Search for the cell housing the specified text and yield its [X, Y] center coordinate. 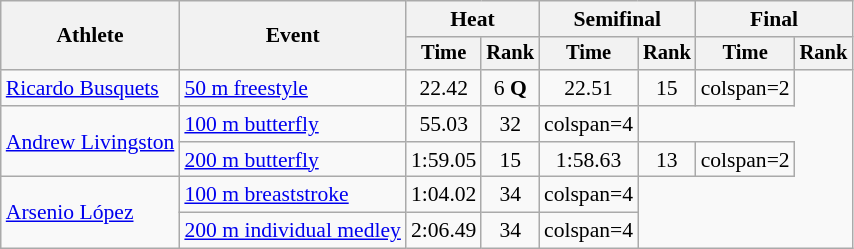
Arsenio López [90, 212]
32 [510, 124]
Semifinal [618, 19]
1:59.05 [444, 160]
22.42 [444, 88]
1:58.63 [588, 160]
Andrew Livingston [90, 142]
Heat [472, 19]
100 m butterfly [292, 124]
55.03 [444, 124]
6 Q [510, 88]
22.51 [588, 88]
1:04.02 [444, 195]
200 m individual medley [292, 231]
100 m breaststroke [292, 195]
200 m butterfly [292, 160]
50 m freestyle [292, 88]
2:06.49 [444, 231]
13 [667, 160]
Athlete [90, 36]
Final [774, 19]
Event [292, 36]
Ricardo Busquets [90, 88]
